Search for the cell housing the specified text and yield its (X, Y) center coordinate. 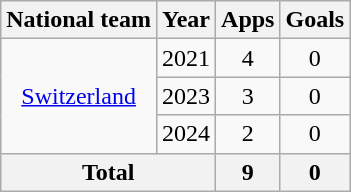
National team (79, 20)
Switzerland (79, 96)
2021 (186, 58)
2023 (186, 96)
3 (248, 96)
Apps (248, 20)
Goals (315, 20)
9 (248, 172)
Year (186, 20)
4 (248, 58)
2024 (186, 134)
Total (108, 172)
2 (248, 134)
